Search for the cell housing the specified text and yield its [X, Y] center coordinate. 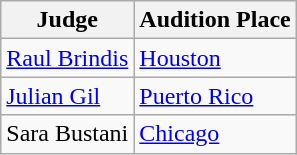
Houston [215, 58]
Raul Brindis [68, 58]
Puerto Rico [215, 96]
Chicago [215, 134]
Sara Bustani [68, 134]
Julian Gil [68, 96]
Audition Place [215, 20]
Judge [68, 20]
